Capture the cell that displays the provided text and extract its (X, Y) central coordinate. 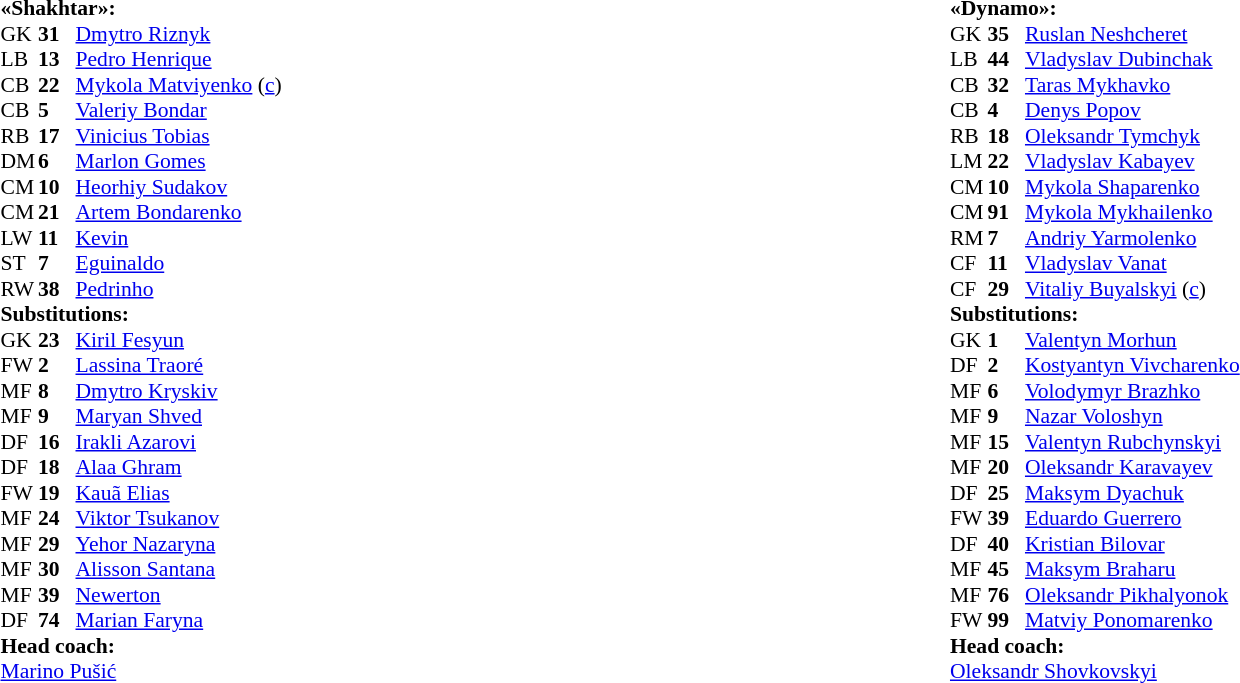
76 (1006, 595)
Volodymyr Brazhko (1132, 391)
74 (57, 621)
Taras Mykhavko (1132, 85)
35 (1006, 34)
Alisson Santana (179, 569)
Denys Popov (1132, 111)
LW (19, 238)
Pedro Henrique (179, 59)
Artem Bondarenko (179, 213)
16 (57, 442)
Vladyslav Kabayev (1132, 161)
Maryan Shved (179, 417)
30 (57, 569)
RW (19, 289)
Maksym Dyachuk (1132, 493)
Eguinaldo (179, 263)
Pedrinho (179, 289)
Yehor Nazaryna (179, 544)
LM (969, 161)
Vladyslav Dubinchak (1132, 59)
Vinicius Tobias (179, 136)
24 (57, 519)
Oleksandr Karavayev (1132, 467)
91 (1006, 213)
Vladyslav Vanat (1132, 263)
Alaa Ghram (179, 467)
32 (1006, 85)
Kauã Elias (179, 493)
38 (57, 289)
23 (57, 340)
Andriy Yarmolenko (1132, 238)
20 (1006, 467)
Heorhiy Sudakov (179, 187)
RM (969, 238)
Dmytro Kryskiv (179, 391)
Valentyn Morhun (1132, 340)
Kostyantyn Vivcharenko (1132, 365)
99 (1006, 621)
Matviy Ponomarenko (1132, 621)
45 (1006, 569)
Ruslan Neshcheret (1132, 34)
Vitaliy Buyalskyi (c) (1132, 289)
4 (1006, 111)
25 (1006, 493)
ST (19, 263)
Marlon Gomes (179, 161)
Mykola Matviyenko (c) (179, 85)
Marian Faryna (179, 621)
Eduardo Guerrero (1132, 519)
1 (1006, 340)
Lassina Traoré (179, 365)
Valeriy Bondar (179, 111)
44 (1006, 59)
Maksym Braharu (1132, 569)
Kristian Bilovar (1132, 544)
Newerton (179, 595)
DM (19, 161)
Nazar Voloshyn (1132, 417)
Viktor Tsukanov (179, 519)
Oleksandr Tymchyk (1132, 136)
Valentyn Rubchynskyi (1132, 442)
Mykola Shaparenko (1132, 187)
19 (57, 493)
Dmytro Riznyk (179, 34)
Kevin (179, 238)
13 (57, 59)
21 (57, 213)
Oleksandr Pikhalyonok (1132, 595)
Kiril Fesyun (179, 340)
31 (57, 34)
Mykola Mykhailenko (1132, 213)
8 (57, 391)
40 (1006, 544)
17 (57, 136)
5 (57, 111)
15 (1006, 442)
Irakli Azarovi (179, 442)
